For the text-containing cell, return its midpoint in [x, y] coordinate format. 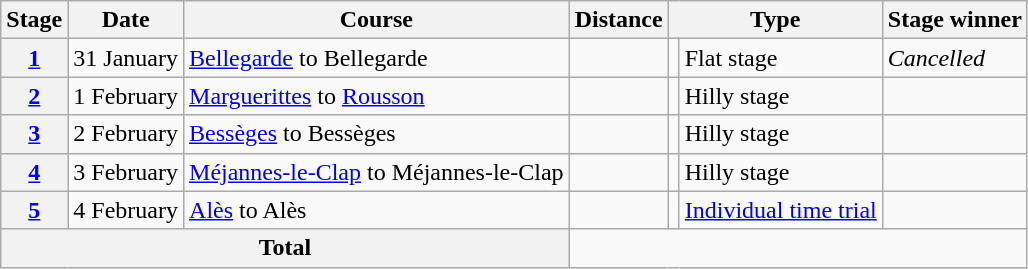
2 [34, 96]
2 February [126, 134]
1 February [126, 96]
Date [126, 20]
3 February [126, 172]
1 [34, 58]
Bessèges to Bessèges [377, 134]
3 [34, 134]
5 [34, 210]
Alès to Alès [377, 210]
Bellegarde to Bellegarde [377, 58]
31 January [126, 58]
4 February [126, 210]
Flat stage [780, 58]
Distance [618, 20]
Total [285, 248]
Marguerittes to Rousson [377, 96]
Type [775, 20]
Cancelled [954, 58]
Stage [34, 20]
Course [377, 20]
Stage winner [954, 20]
4 [34, 172]
Individual time trial [780, 210]
Méjannes-le-Clap to Méjannes-le-Clap [377, 172]
